Extract the (X, Y) coordinate from the center of the cell holding the provided text.  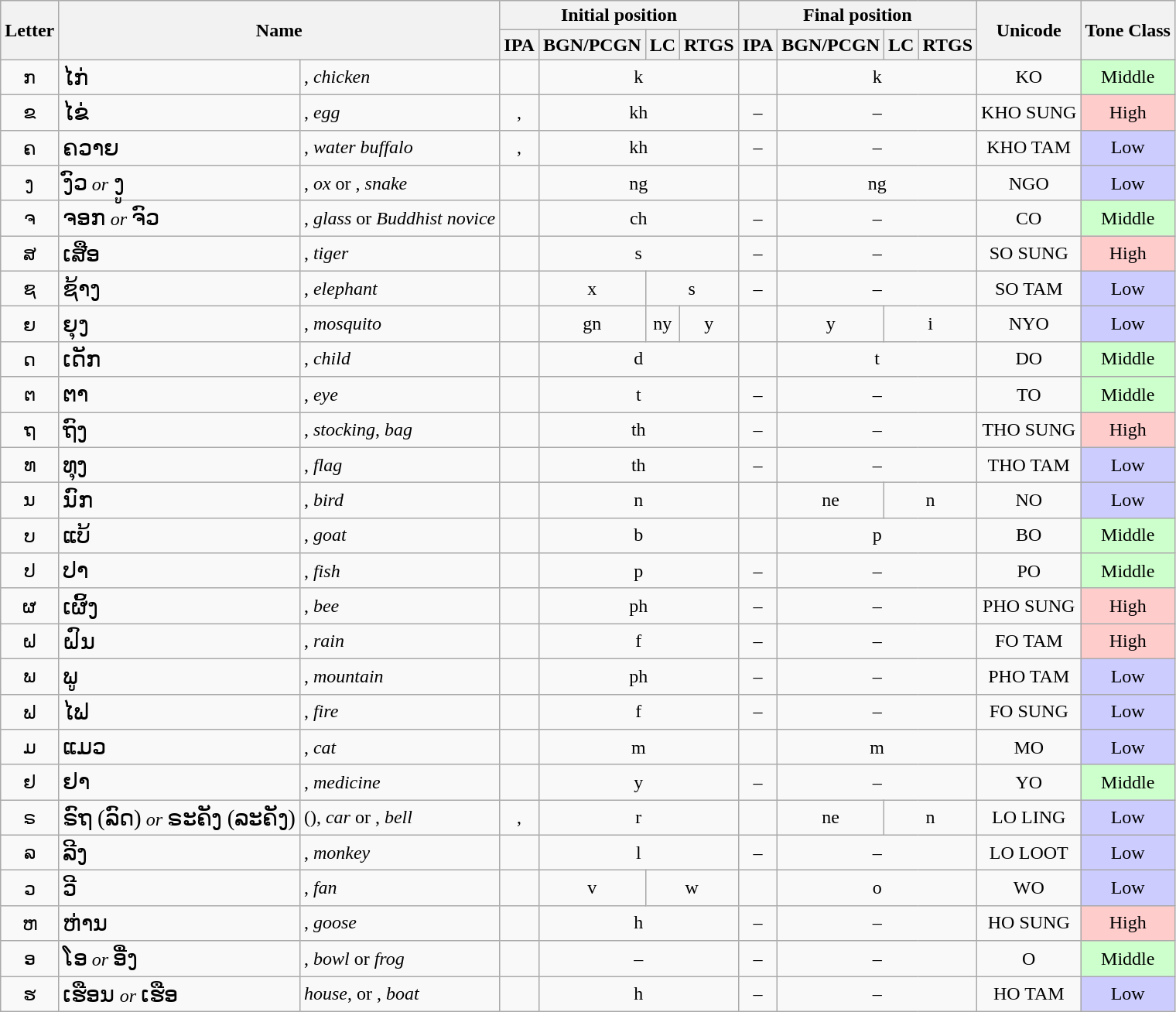
Tone Class (1128, 30)
Letter (29, 30)
PHO SUNG (1029, 606)
, mosquito (399, 324)
ຊ້າງ (179, 289)
, goose (399, 923)
ຈອກ or ຈົວ (179, 218)
ຖ (29, 429)
, egg (399, 112)
, monkey (399, 853)
THO TAM (1029, 465)
, bowl or frog (399, 959)
r (638, 818)
ນົກ (179, 501)
ຝົນ (179, 641)
ແບ້ (179, 535)
ຟ (29, 712)
ຜ (29, 606)
NGO (1029, 183)
LO LOOT (1029, 853)
, chicken (399, 77)
CO (1029, 218)
d (638, 359)
NO (1029, 501)
ໄກ່ (179, 77)
ຕ (29, 395)
ຖົງ (179, 429)
ລີງ (179, 853)
, fish (399, 571)
MO (1029, 747)
o (877, 888)
KO (1029, 77)
ເສືອ (179, 254)
ກ (29, 77)
ຮ (29, 994)
, bee (399, 606)
ວ (29, 888)
house, or , boat (399, 994)
KHO SUNG (1029, 112)
, rain (399, 641)
PO (1029, 571)
SO SUNG (1029, 254)
, elephant (399, 289)
ໂອ or ອື່ງ (179, 959)
Name (279, 30)
SO TAM (1029, 289)
ຕາ (179, 395)
ຢາ (179, 782)
HO SUNG (1029, 923)
i (931, 324)
ny (662, 324)
Initial position (619, 15)
v (592, 888)
ບ (29, 535)
ປາ (179, 571)
DO (1029, 359)
ຍຸງ (179, 324)
NYO (1029, 324)
ເຜິ້ງ (179, 606)
ຫ່ານ (179, 923)
LO LING (1029, 818)
ພູ (179, 676)
PHO TAM (1029, 676)
YO (1029, 782)
ງ (29, 183)
ໄຂ່ (179, 112)
, eye (399, 395)
ວີ (179, 888)
ຈ (29, 218)
ຍ (29, 324)
, child (399, 359)
HO TAM (1029, 994)
ງົວ or ງູ (179, 183)
x (592, 289)
, bird (399, 501)
ຢ (29, 782)
, stocking, bag (399, 429)
ເດັກ (179, 359)
ຄ (29, 148)
, goat (399, 535)
BO (1029, 535)
ch (638, 218)
(), car or , bell (399, 818)
ອ (29, 959)
ດ (29, 359)
ຊ (29, 289)
, fan (399, 888)
, glass or Buddhist novice (399, 218)
O (1029, 959)
ທ (29, 465)
w (692, 888)
, tiger (399, 254)
Unicode (1029, 30)
ທຸງ (179, 465)
ຝ (29, 641)
ສ (29, 254)
, water buffalo (399, 148)
ນ (29, 501)
Final position (857, 15)
ຫ (29, 923)
, mountain (399, 676)
THO SUNG (1029, 429)
, fire (399, 712)
, medicine (399, 782)
KHO TAM (1029, 148)
ຣ (29, 818)
ພ (29, 676)
ຄວາຍ (179, 148)
ປ (29, 571)
gn (592, 324)
b (638, 535)
WO (1029, 888)
ແມວ (179, 747)
ລ (29, 853)
, ox or , snake (399, 183)
TO (1029, 395)
ຣົຖ (ລົດ) or ຣະຄັງ (ລະຄັງ) (179, 818)
, cat (399, 747)
ໄຟ (179, 712)
FO TAM (1029, 641)
ມ (29, 747)
FO SUNG (1029, 712)
ຂ (29, 112)
l (638, 853)
, flag (399, 465)
ເຮືອນ or ເຮືອ (179, 994)
